Locate the cell with the specified text and output its (X, Y) center coordinate. 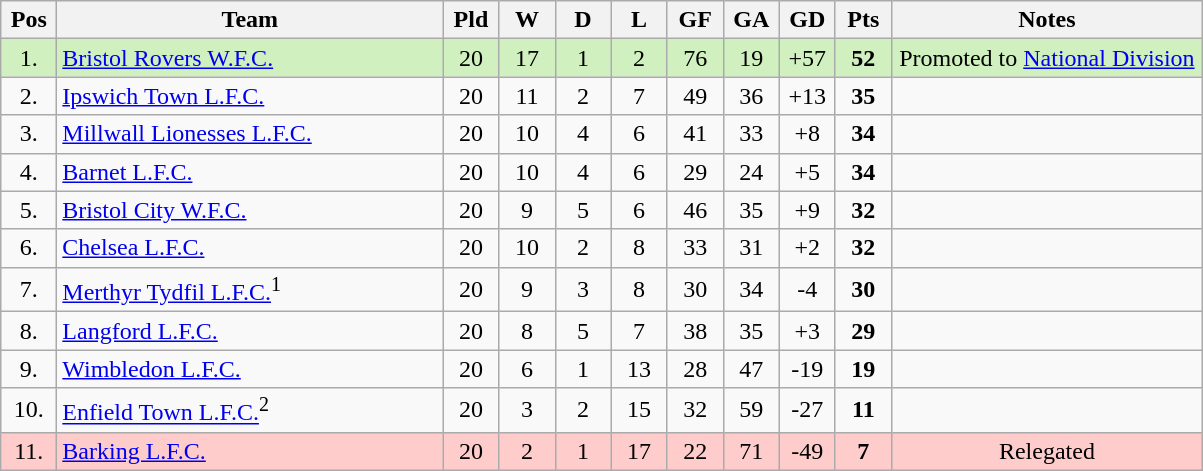
-27 (807, 410)
-19 (807, 369)
49 (695, 96)
Relegated (1046, 451)
46 (695, 210)
L (639, 20)
9. (29, 369)
59 (751, 410)
Chelsea L.F.C. (250, 248)
41 (695, 134)
3. (29, 134)
-4 (807, 290)
11. (29, 451)
Pos (29, 20)
Millwall Lionesses L.F.C. (250, 134)
4. (29, 172)
Promoted to National Division (1046, 58)
1. (29, 58)
Merthyr Tydfil L.F.C.1 (250, 290)
Notes (1046, 20)
GD (807, 20)
52 (863, 58)
15 (639, 410)
71 (751, 451)
10. (29, 410)
38 (695, 331)
+2 (807, 248)
-49 (807, 451)
+3 (807, 331)
36 (751, 96)
28 (695, 369)
+57 (807, 58)
2. (29, 96)
Ipswich Town L.F.C. (250, 96)
+5 (807, 172)
22 (695, 451)
+8 (807, 134)
Bristol City W.F.C. (250, 210)
D (583, 20)
GA (751, 20)
47 (751, 369)
76 (695, 58)
Enfield Town L.F.C.2 (250, 410)
6. (29, 248)
8. (29, 331)
Langford L.F.C. (250, 331)
Wimbledon L.F.C. (250, 369)
W (527, 20)
Pts (863, 20)
+13 (807, 96)
7. (29, 290)
+9 (807, 210)
5. (29, 210)
24 (751, 172)
Pld (471, 20)
Bristol Rovers W.F.C. (250, 58)
Barnet L.F.C. (250, 172)
13 (639, 369)
GF (695, 20)
Barking L.F.C. (250, 451)
31 (751, 248)
Team (250, 20)
